Capture the cell that displays the provided text and extract its (X, Y) central coordinate. 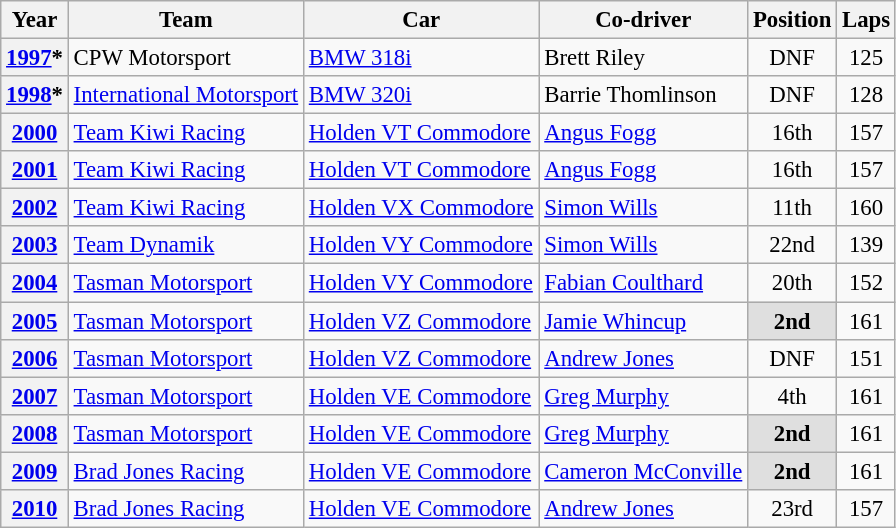
1998* (35, 95)
Holden VX Commodore (420, 208)
4th (792, 396)
151 (866, 358)
2007 (35, 396)
Laps (866, 20)
BMW 320i (420, 95)
Co-driver (644, 20)
Car (420, 20)
2009 (35, 471)
152 (866, 283)
20th (792, 283)
Jamie Whincup (644, 321)
22nd (792, 245)
Brett Riley (644, 58)
BMW 318i (420, 58)
23rd (792, 509)
2008 (35, 433)
11th (792, 208)
2006 (35, 358)
2010 (35, 509)
Fabian Coulthard (644, 283)
Cameron McConville (644, 471)
2005 (35, 321)
2001 (35, 170)
139 (866, 245)
Barrie Thomlinson (644, 95)
2003 (35, 245)
Team (186, 20)
1997* (35, 58)
160 (866, 208)
125 (866, 58)
2002 (35, 208)
CPW Motorsport (186, 58)
128 (866, 95)
2000 (35, 133)
International Motorsport (186, 95)
Year (35, 20)
2004 (35, 283)
Team Dynamik (186, 245)
Position (792, 20)
